For the text-containing cell, return its midpoint in (x, y) coordinate format. 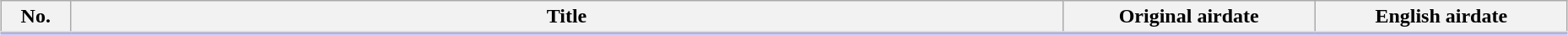
English airdate (1441, 17)
Title (567, 17)
No. (35, 17)
Original airdate (1188, 17)
